Output the (x, y) coordinate of the center of the cell containing the given text.  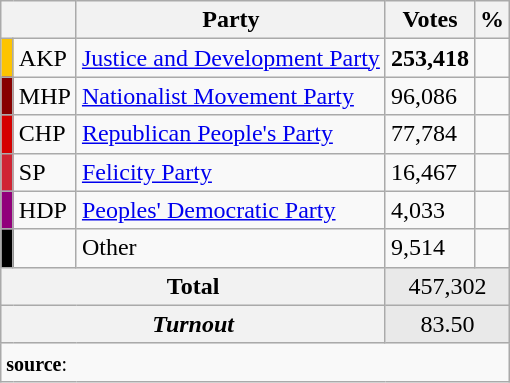
source: (256, 362)
Peoples' Democratic Party (230, 210)
% (492, 20)
Other (230, 248)
Nationalist Movement Party (230, 96)
Felicity Party (230, 172)
96,086 (430, 96)
AKP (44, 58)
253,418 (430, 58)
77,784 (430, 134)
Votes (430, 20)
CHP (44, 134)
Total (194, 286)
MHP (44, 96)
9,514 (430, 248)
SP (44, 172)
83.50 (447, 324)
Justice and Development Party (230, 58)
16,467 (430, 172)
Party (230, 20)
HDP (44, 210)
Turnout (194, 324)
Republican People's Party (230, 134)
4,033 (430, 210)
457,302 (447, 286)
